Determine the [X, Y] coordinate at the center of the cell enclosing the given text.  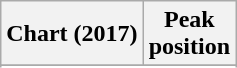
Peak position [189, 34]
Chart (2017) [72, 34]
